Scan for the cell matching the given text and deliver its [X, Y] coordinate at center. 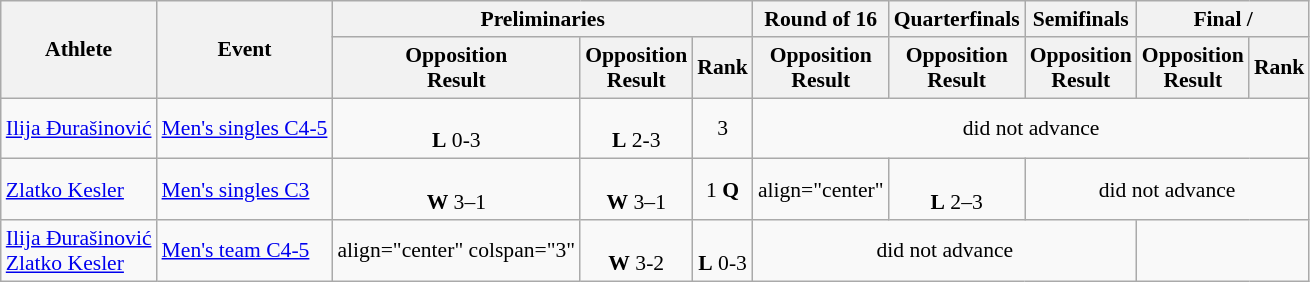
Round of 16 [821, 19]
align="center" colspan="3" [456, 250]
Semifinals [1081, 19]
Ilija Đurašinović Zlatko Kesler [79, 250]
3 [722, 128]
Athlete [79, 50]
L 2–3 [957, 190]
align="center" [821, 190]
Event [245, 50]
Men's singles C3 [245, 190]
Final / [1224, 19]
L 2-3 [636, 128]
Ilija Đurašinović [79, 128]
Men's singles C4-5 [245, 128]
Preliminaries [542, 19]
Quarterfinals [957, 19]
W 3-2 [636, 250]
1 Q [722, 190]
Zlatko Kesler [79, 190]
Men's team C4-5 [245, 250]
